Return [X, Y] of the center of cell containing provided text 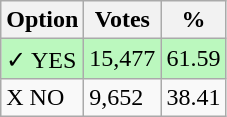
9,652 [122, 97]
38.41 [194, 97]
61.59 [194, 59]
% [194, 20]
X NO [42, 97]
✓ YES [42, 59]
Option [42, 20]
Votes [122, 20]
15,477 [122, 59]
